From the cell containing the given text, extract its center point as (X, Y) coordinate. 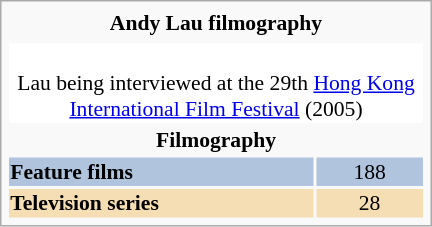
Filmography (216, 140)
Television series (161, 203)
Lau being interviewed at the 29th Hong Kong International Film Festival (2005) (216, 83)
188 (370, 171)
Feature films (161, 171)
Andy Lau filmography (216, 23)
28 (370, 203)
